For the text-containing cell, return its midpoint in [X, Y] coordinate format. 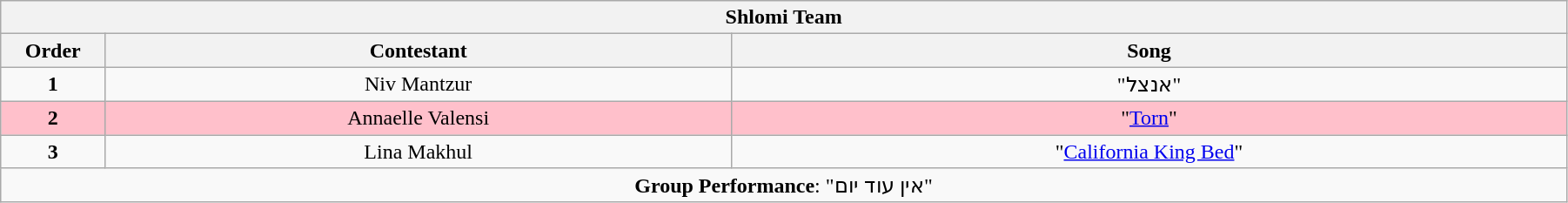
Lina Makhul [419, 151]
1 [53, 85]
Niv Mantzur [419, 85]
"Torn" [1149, 118]
Order [53, 51]
3 [53, 151]
"California King Bed" [1149, 151]
Song [1149, 51]
Contestant [419, 51]
"אנצל" [1149, 85]
Shlomi Team [784, 17]
2 [53, 118]
Group Performance: "אין עוד יום" [784, 186]
Annaelle Valensi [419, 118]
